Pinpoint the cell where the given text exists, returning its (x, y) midpoint coordinate. 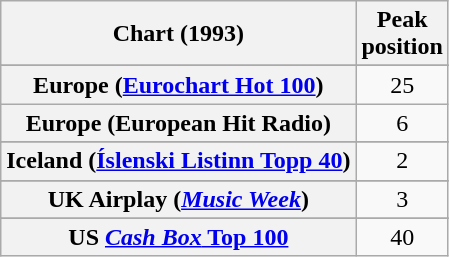
2 (402, 161)
3 (402, 199)
UK Airplay (Music Week) (178, 199)
40 (402, 237)
Europe (European Hit Radio) (178, 123)
Peakposition (402, 34)
25 (402, 85)
US Cash Box Top 100 (178, 237)
6 (402, 123)
Europe (Eurochart Hot 100) (178, 85)
Iceland (Íslenski Listinn Topp 40) (178, 161)
Chart (1993) (178, 34)
